Output the (X, Y) coordinate of the center of the cell containing the given text.  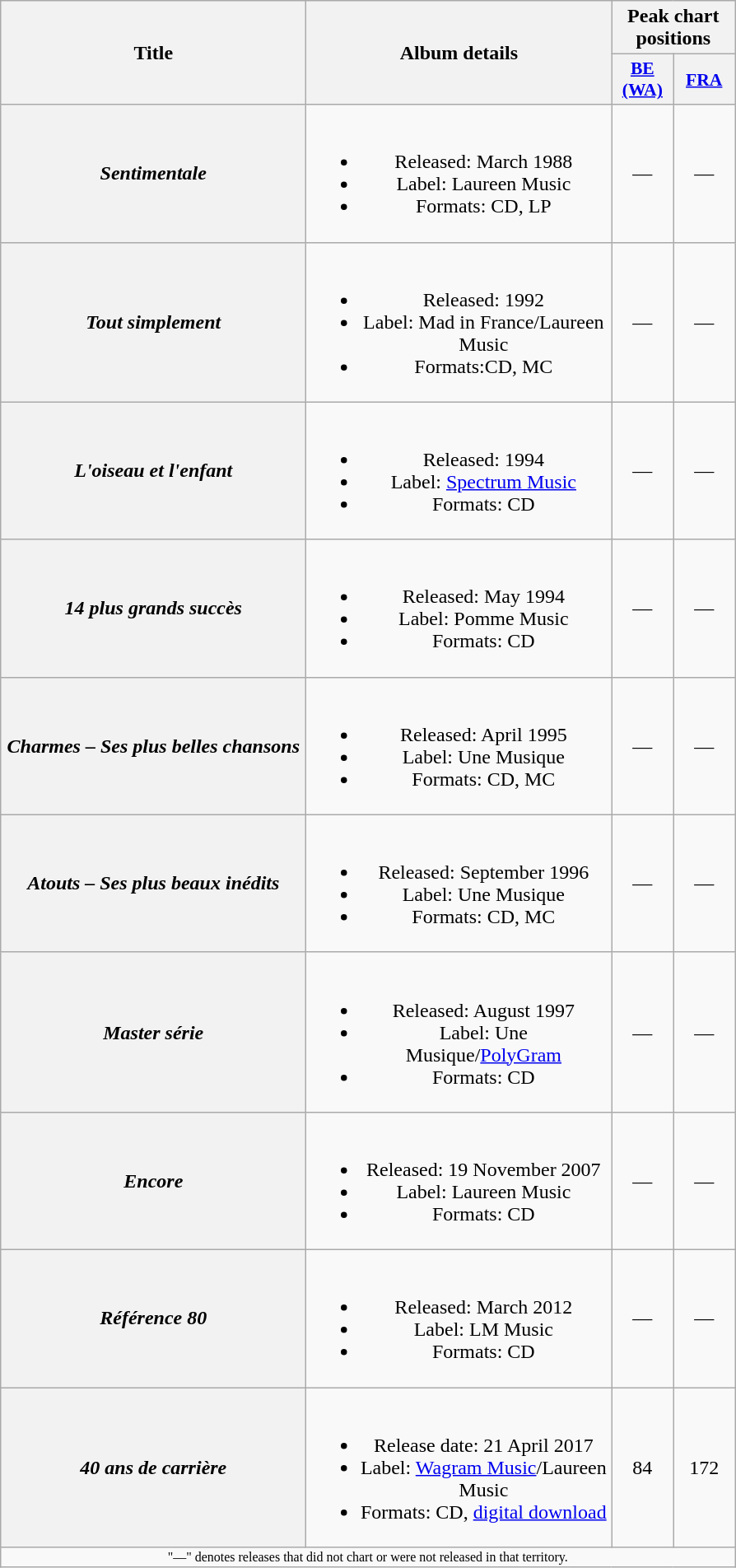
Référence 80 (153, 1318)
L'oiseau et l'enfant (153, 471)
40 ans de carrière (153, 1467)
Release date: 21 April 2017Label: Wagram Music/Laureen MusicFormats: CD, digital download (459, 1467)
Encore (153, 1181)
Released: 1992Label: Mad in France/Laureen MusicFormats:CD, MC (459, 322)
Released: March 2012Label: LM MusicFormats: CD (459, 1318)
Sentimentale (153, 173)
Released: April 1995Label: Une MusiqueFormats: CD, MC (459, 746)
172 (705, 1467)
Released: 19 November 2007Label: Laureen MusicFormats: CD (459, 1181)
BE (WA) (642, 79)
14 plus grands succès (153, 608)
Tout simplement (153, 322)
Released: March 1988Label: Laureen MusicFormats: CD, LP (459, 173)
Title (153, 53)
84 (642, 1467)
Released: 1994Label: Spectrum MusicFormats: CD (459, 471)
FRA (705, 79)
Released: September 1996Label: Une MusiqueFormats: CD, MC (459, 883)
Peak chart positions (673, 28)
Charmes – Ses plus belles chansons (153, 746)
Released: May 1994Label: Pomme MusicFormats: CD (459, 608)
Released: August 1997Label: Une Musique/PolyGramFormats: CD (459, 1032)
Album details (459, 53)
"—" denotes releases that did not chart or were not released in that territory. (368, 1557)
Atouts – Ses plus beaux inédits (153, 883)
Master série (153, 1032)
